Find where the given text appears and provide that cell's center as [X, Y] coordinate. 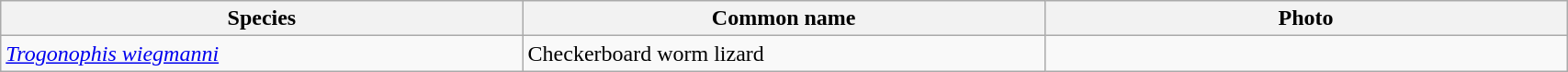
Photo [1305, 18]
Common name [784, 18]
Species [262, 18]
Checkerboard worm lizard [784, 54]
Trogonophis wiegmanni [262, 54]
